Return the [X, Y] coordinate for the center point of the cell that contains the specified text.  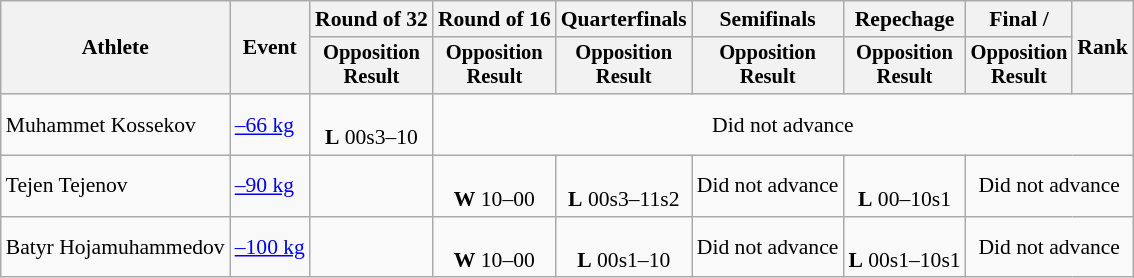
–90 kg [270, 186]
L 00s1–10s1 [904, 248]
Muhammet Kossekov [116, 124]
L 00s3–11s2 [624, 186]
Repechage [904, 19]
Quarterfinals [624, 19]
–100 kg [270, 248]
Batyr Hojamuhammedov [116, 248]
Final / [1020, 19]
L 00s1–10 [624, 248]
Rank [1102, 48]
Semifinals [768, 19]
Round of 32 [372, 19]
–66 kg [270, 124]
L 00s3–10 [372, 124]
L 00–10s1 [904, 186]
Tejen Tejenov [116, 186]
Event [270, 48]
Athlete [116, 48]
Round of 16 [494, 19]
